Provide the (X, Y) coordinate of the cell's center where the given text is located.  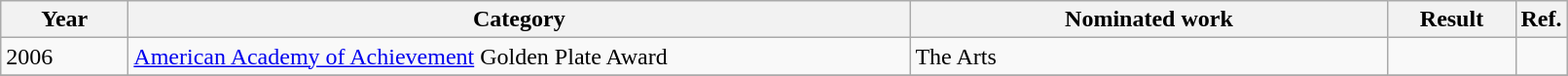
Nominated work (1149, 19)
American Academy of Achievement Golden Plate Award (520, 57)
Category (520, 19)
Ref. (1542, 19)
Year (64, 19)
Result (1452, 19)
2006 (64, 57)
The Arts (1149, 57)
